Extract the (X, Y) coordinate from the center of the cell holding the provided text.  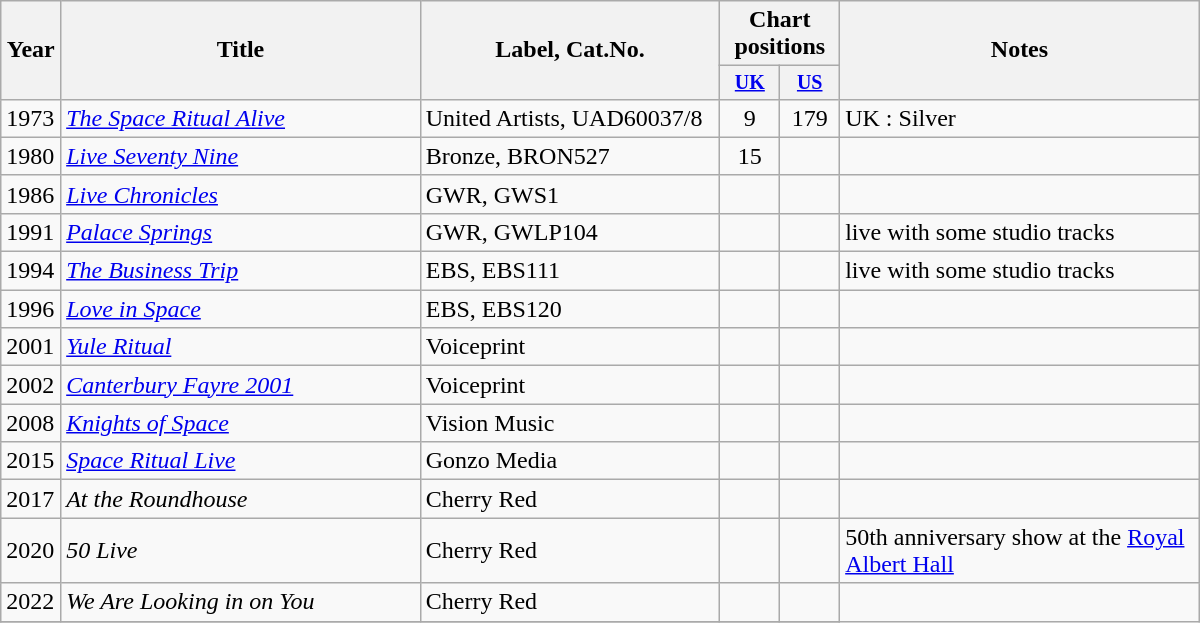
50 Live (241, 550)
UK : Silver (1020, 118)
EBS, EBS111 (570, 271)
Love in Space (241, 309)
Notes (1020, 50)
15 (750, 156)
Knights of Space (241, 423)
Space Ritual Live (241, 461)
Title (241, 50)
2017 (31, 499)
Gonzo Media (570, 461)
Canterbury Fayre 2001 (241, 385)
1986 (31, 194)
EBS, EBS120 (570, 309)
2008 (31, 423)
Label, Cat.No. (570, 50)
Year (31, 50)
UK (750, 82)
Bronze, BRON527 (570, 156)
179 (810, 118)
We Are Looking in on You (241, 602)
2015 (31, 461)
1980 (31, 156)
50th anniversary show at the Royal Albert Hall (1020, 550)
Palace Springs (241, 232)
1996 (31, 309)
2001 (31, 347)
1991 (31, 232)
Yule Ritual (241, 347)
Live Chronicles (241, 194)
2022 (31, 602)
US (810, 82)
The Space Ritual Alive (241, 118)
The Business Trip (241, 271)
GWR, GWLP104 (570, 232)
9 (750, 118)
Vision Music (570, 423)
GWR, GWS1 (570, 194)
1973 (31, 118)
At the Roundhouse (241, 499)
2020 (31, 550)
Chart positions (780, 34)
United Artists, UAD60037/8 (570, 118)
2002 (31, 385)
Live Seventy Nine (241, 156)
1994 (31, 271)
